For the text-containing cell, return its midpoint in (X, Y) coordinate format. 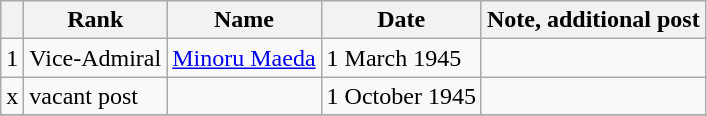
Note, additional post (593, 20)
Rank (96, 20)
Minoru Maeda (244, 58)
x (12, 96)
Name (244, 20)
vacant post (96, 96)
Date (401, 20)
Vice-Admiral (96, 58)
1 March 1945 (401, 58)
1 October 1945 (401, 96)
1 (12, 58)
